Find where the given text appears and provide that cell's center as [x, y] coordinate. 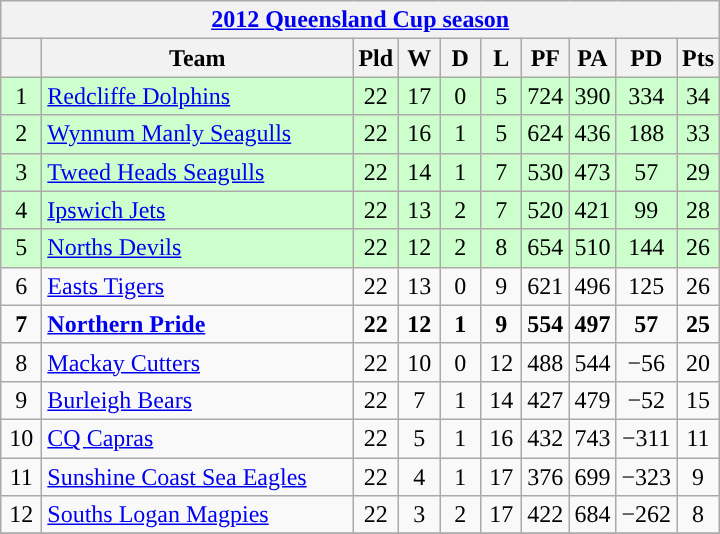
PD [646, 58]
432 [546, 438]
125 [646, 286]
654 [546, 248]
188 [646, 134]
473 [592, 172]
427 [546, 400]
422 [546, 515]
421 [592, 210]
99 [646, 210]
Souths Logan Magpies [198, 515]
496 [592, 286]
25 [698, 324]
W [420, 58]
Wynnum Manly Seagulls [198, 134]
376 [546, 477]
Mackay Cutters [198, 362]
Team [198, 58]
520 [546, 210]
D [460, 58]
Pld [376, 58]
554 [546, 324]
CQ Capras [198, 438]
Tweed Heads Seagulls [198, 172]
497 [592, 324]
624 [546, 134]
20 [698, 362]
−56 [646, 362]
510 [592, 248]
390 [592, 96]
Pts [698, 58]
488 [546, 362]
−323 [646, 477]
−52 [646, 400]
479 [592, 400]
144 [646, 248]
29 [698, 172]
743 [592, 438]
530 [546, 172]
−311 [646, 438]
Norths Devils [198, 248]
PA [592, 58]
33 [698, 134]
−262 [646, 515]
Redcliffe Dolphins [198, 96]
6 [22, 286]
724 [546, 96]
699 [592, 477]
28 [698, 210]
PF [546, 58]
L [502, 58]
Sunshine Coast Sea Eagles [198, 477]
Northern Pride [198, 324]
Burleigh Bears [198, 400]
2012 Queensland Cup season [360, 20]
15 [698, 400]
Easts Tigers [198, 286]
436 [592, 134]
544 [592, 362]
34 [698, 96]
Ipswich Jets [198, 210]
334 [646, 96]
684 [592, 515]
621 [546, 286]
